Detect which cell encompasses the target text, then output its [X, Y] center coordinate. 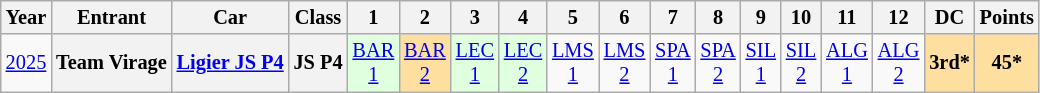
2 [425, 17]
5 [573, 17]
4 [523, 17]
3rd* [949, 63]
BAR1 [374, 63]
Entrant [111, 17]
8 [718, 17]
LMS1 [573, 63]
6 [625, 17]
Team Virage [111, 63]
LMS2 [625, 63]
Year [26, 17]
7 [672, 17]
DC [949, 17]
SIL2 [801, 63]
45* [1007, 63]
BAR2 [425, 63]
Car [230, 17]
LEC2 [523, 63]
JS P4 [318, 63]
3 [475, 17]
Class [318, 17]
ALG1 [847, 63]
Ligier JS P4 [230, 63]
LEC1 [475, 63]
ALG2 [899, 63]
SPA2 [718, 63]
1 [374, 17]
12 [899, 17]
SIL1 [761, 63]
SPA1 [672, 63]
9 [761, 17]
Points [1007, 17]
11 [847, 17]
2025 [26, 63]
10 [801, 17]
